Provide the [x, y] coordinate of the cell's center where the given text is located.  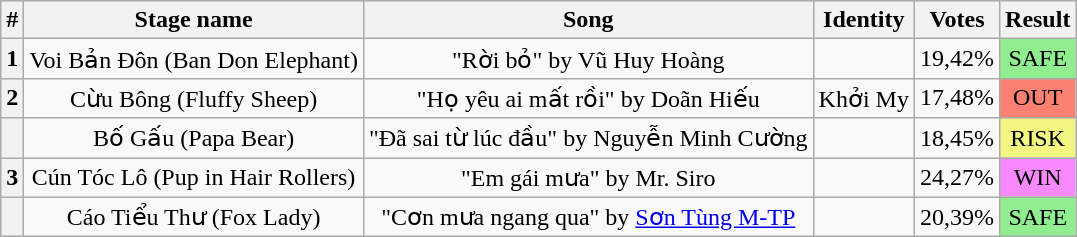
"Em gái mưa" by Mr. Siro [588, 178]
"Cơn mưa ngang qua" by Sơn Tùng M-TP [588, 217]
Identity [864, 20]
WIN [1038, 178]
18,45% [956, 138]
Votes [956, 20]
17,48% [956, 98]
OUT [1038, 98]
Cún Tóc Lô (Pup in Hair Rollers) [194, 178]
20,39% [956, 217]
"Đã sai từ lúc đầu" by Nguyễn Minh Cường [588, 138]
# [12, 20]
Cừu Bông (Fluffy Sheep) [194, 98]
2 [12, 98]
24,27% [956, 178]
3 [12, 178]
1 [12, 59]
Cáo Tiểu Thư (Fox Lady) [194, 217]
19,42% [956, 59]
Stage name [194, 20]
RISK [1038, 138]
Song [588, 20]
Bố Gấu (Papa Bear) [194, 138]
Khởi My [864, 98]
Voi Bản Đôn (Ban Don Elephant) [194, 59]
"Rời bỏ" by Vũ Huy Hoàng [588, 59]
Result [1038, 20]
"Họ yêu ai mất rồi" by Doãn Hiếu [588, 98]
